Find where the given text appears and provide that cell's center as [x, y] coordinate. 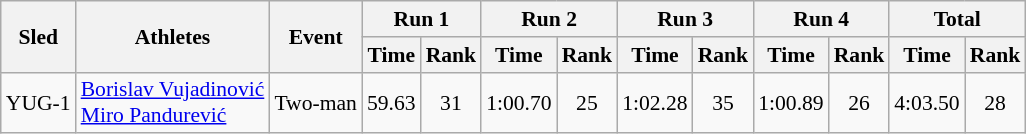
Two-man [316, 102]
Borislav VujadinovićMiro Pandurević [173, 102]
Total [957, 19]
4:03.50 [926, 102]
Athletes [173, 36]
1:00.89 [790, 102]
35 [724, 102]
Run 1 [422, 19]
1:02.28 [654, 102]
Event [316, 36]
59.63 [392, 102]
Run 4 [821, 19]
25 [588, 102]
26 [860, 102]
Sled [38, 36]
28 [996, 102]
YUG-1 [38, 102]
Run 2 [549, 19]
31 [452, 102]
Run 3 [685, 19]
1:00.70 [518, 102]
